Return [X, Y] of the center of cell containing provided text 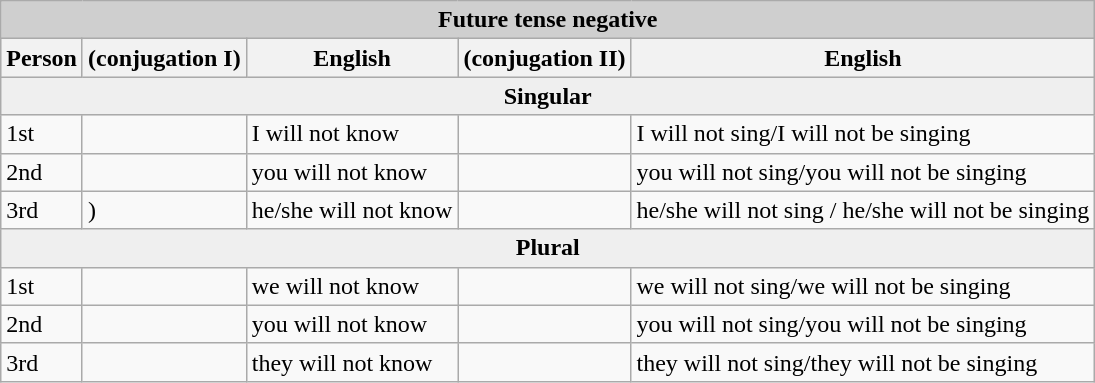
Future tense negative [548, 20]
they will not know [352, 362]
I will not know [352, 134]
I will not sing/I will not be singing [863, 134]
we will not sing/we will not be singing [863, 286]
we will not know [352, 286]
Singular [548, 96]
(conjugation I) [164, 58]
they will not sing/they will not be singing [863, 362]
Person [42, 58]
Plural [548, 248]
he/she will not sing / he/she will not be singing [863, 210]
) [164, 210]
(conjugation II) [544, 58]
he/she will not know [352, 210]
